For the text-containing cell, return its midpoint in (x, y) coordinate format. 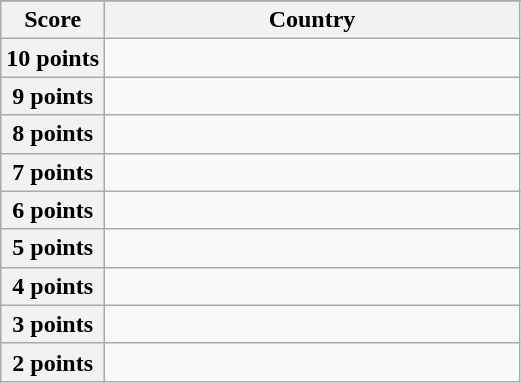
7 points (53, 172)
6 points (53, 210)
4 points (53, 286)
8 points (53, 134)
10 points (53, 58)
5 points (53, 248)
Score (53, 20)
3 points (53, 324)
9 points (53, 96)
2 points (53, 362)
Country (312, 20)
